Return [x, y] of the center of cell containing provided text 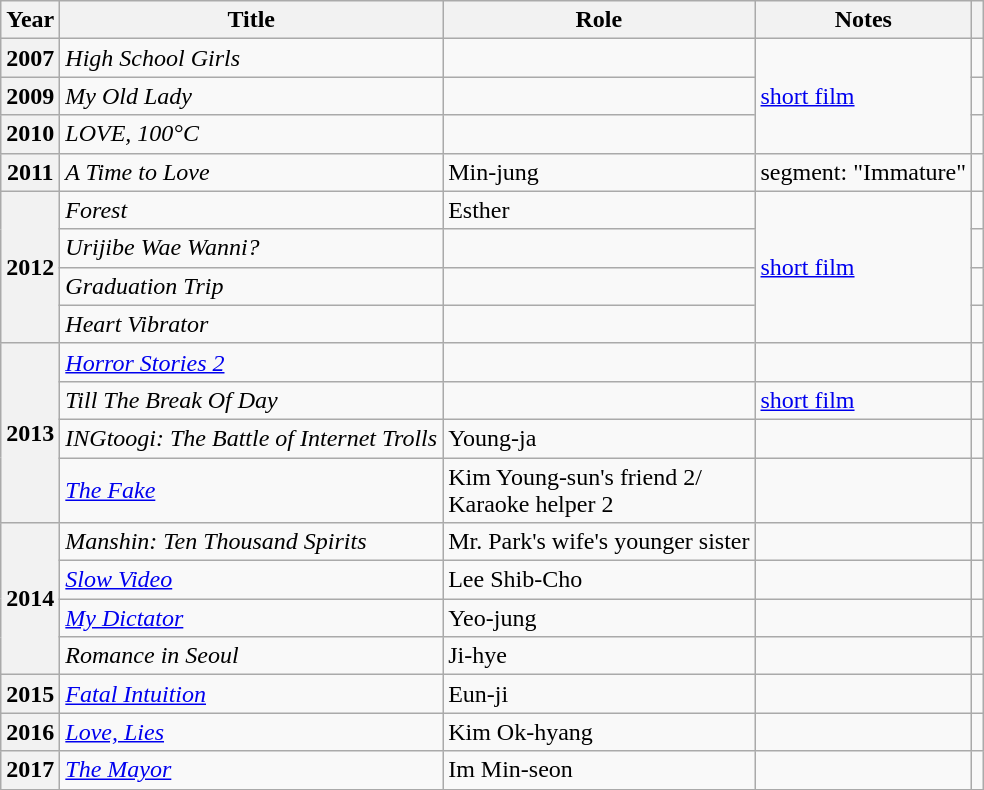
The Fake [252, 490]
Yeo-jung [599, 618]
Lee Shib-Cho [599, 580]
LOVE, 100°C [252, 134]
A Time to Love [252, 172]
Till The Break Of Day [252, 400]
Kim Young-sun's friend 2/ Karaoke helper 2 [599, 490]
Romance in Seoul [252, 656]
2010 [30, 134]
My Old Lady [252, 96]
Manshin: Ten Thousand Spirits [252, 542]
Role [599, 20]
Fatal Intuition [252, 694]
Young-ja [599, 438]
2014 [30, 599]
Mr. Park's wife's younger sister [599, 542]
The Mayor [252, 770]
Title [252, 20]
Graduation Trip [252, 286]
Urijibe Wae Wanni? [252, 248]
2017 [30, 770]
My Dictator [252, 618]
Love, Lies [252, 732]
2013 [30, 432]
2009 [30, 96]
Horror Stories 2 [252, 362]
2015 [30, 694]
Kim Ok-hyang [599, 732]
2012 [30, 267]
High School Girls [252, 58]
Esther [599, 210]
Im Min-seon [599, 770]
INGtoogi: The Battle of Internet Trolls [252, 438]
Eun-ji [599, 694]
2007 [30, 58]
2011 [30, 172]
Slow Video [252, 580]
2016 [30, 732]
segment: "Immature" [864, 172]
Notes [864, 20]
Heart Vibrator [252, 324]
Year [30, 20]
Min-jung [599, 172]
Ji-hye [599, 656]
Forest [252, 210]
